Scan for the cell matching the given text and deliver its (x, y) coordinate at center. 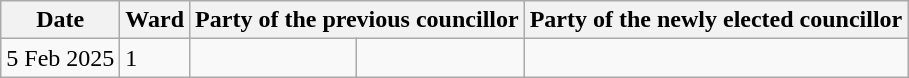
Date (60, 20)
1 (155, 58)
Party of the previous councillor (358, 20)
Ward (155, 20)
5 Feb 2025 (60, 58)
Party of the newly elected councillor (716, 20)
